Return (x, y) of the center of cell containing provided text 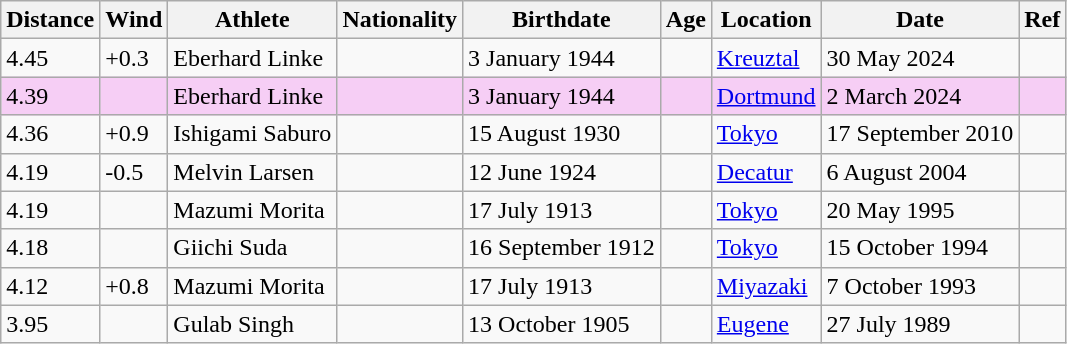
+0.9 (134, 134)
13 October 1905 (562, 324)
Gulab Singh (252, 324)
Ishigami Saburo (252, 134)
15 August 1930 (562, 134)
20 May 1995 (920, 210)
27 July 1989 (920, 324)
16 September 1912 (562, 248)
12 June 1924 (562, 172)
17 September 2010 (920, 134)
-0.5 (134, 172)
4.45 (50, 58)
Distance (50, 20)
Date (920, 20)
6 August 2004 (920, 172)
2 March 2024 (920, 96)
Ref (1042, 20)
Wind (134, 20)
Dortmund (766, 96)
Nationality (400, 20)
Decatur (766, 172)
Birthdate (562, 20)
Eugene (766, 324)
Kreuztal (766, 58)
15 October 1994 (920, 248)
+0.8 (134, 286)
7 October 1993 (920, 286)
3.95 (50, 324)
+0.3 (134, 58)
4.18 (50, 248)
Melvin Larsen (252, 172)
30 May 2024 (920, 58)
Miyazaki (766, 286)
Age (686, 20)
Athlete (252, 20)
4.36 (50, 134)
4.39 (50, 96)
Location (766, 20)
Giichi Suda (252, 248)
4.12 (50, 286)
